Capture the cell that displays the provided text and extract its (x, y) central coordinate. 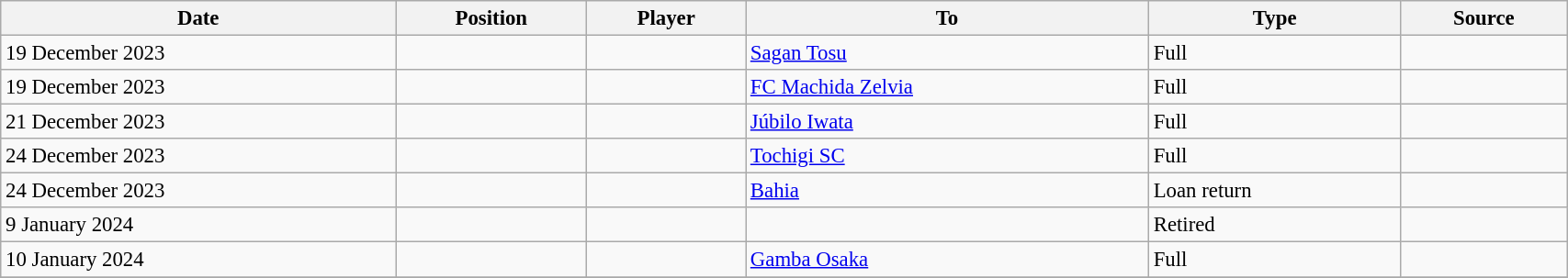
9 January 2024 (198, 225)
Loan return (1275, 191)
Position (491, 18)
10 January 2024 (198, 260)
Tochigi SC (948, 156)
Type (1275, 18)
Date (198, 18)
21 December 2023 (198, 122)
Gamba Osaka (948, 260)
To (948, 18)
FC Machida Zelvia (948, 87)
Sagan Tosu (948, 53)
Source (1484, 18)
Player (667, 18)
Júbilo Iwata (948, 122)
Retired (1275, 225)
Bahia (948, 191)
